Determine the (X, Y) coordinate at the center of the cell enclosing the given text.  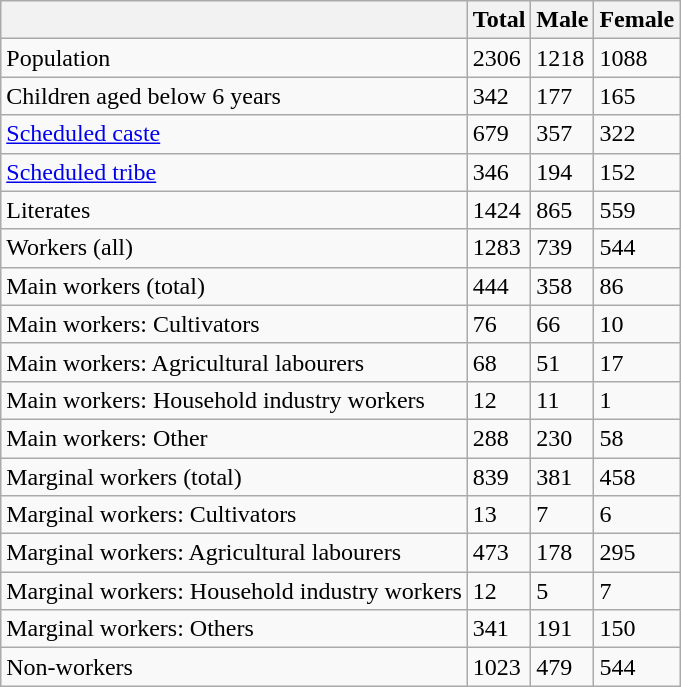
Workers (all) (234, 248)
194 (562, 172)
479 (562, 667)
51 (562, 362)
10 (637, 324)
559 (637, 210)
66 (562, 324)
13 (499, 515)
6 (637, 515)
150 (637, 629)
346 (499, 172)
Main workers: Household industry workers (234, 400)
458 (637, 477)
295 (637, 553)
381 (562, 477)
Population (234, 58)
322 (637, 134)
865 (562, 210)
Marginal workers: Agricultural labourers (234, 553)
Literates (234, 210)
288 (499, 438)
230 (562, 438)
58 (637, 438)
342 (499, 96)
Marginal workers: Others (234, 629)
Total (499, 20)
1424 (499, 210)
679 (499, 134)
11 (562, 400)
Scheduled caste (234, 134)
358 (562, 286)
68 (499, 362)
444 (499, 286)
739 (562, 248)
Marginal workers (total) (234, 477)
Main workers: Cultivators (234, 324)
357 (562, 134)
86 (637, 286)
Scheduled tribe (234, 172)
Marginal workers: Household industry workers (234, 591)
177 (562, 96)
17 (637, 362)
1023 (499, 667)
Non-workers (234, 667)
839 (499, 477)
1218 (562, 58)
Main workers (total) (234, 286)
Marginal workers: Cultivators (234, 515)
341 (499, 629)
Female (637, 20)
Main workers: Other (234, 438)
2306 (499, 58)
1283 (499, 248)
76 (499, 324)
5 (562, 591)
152 (637, 172)
473 (499, 553)
1088 (637, 58)
165 (637, 96)
Children aged below 6 years (234, 96)
Male (562, 20)
1 (637, 400)
191 (562, 629)
178 (562, 553)
Main workers: Agricultural labourers (234, 362)
